Locate the cell with the specified text and output its (x, y) center coordinate. 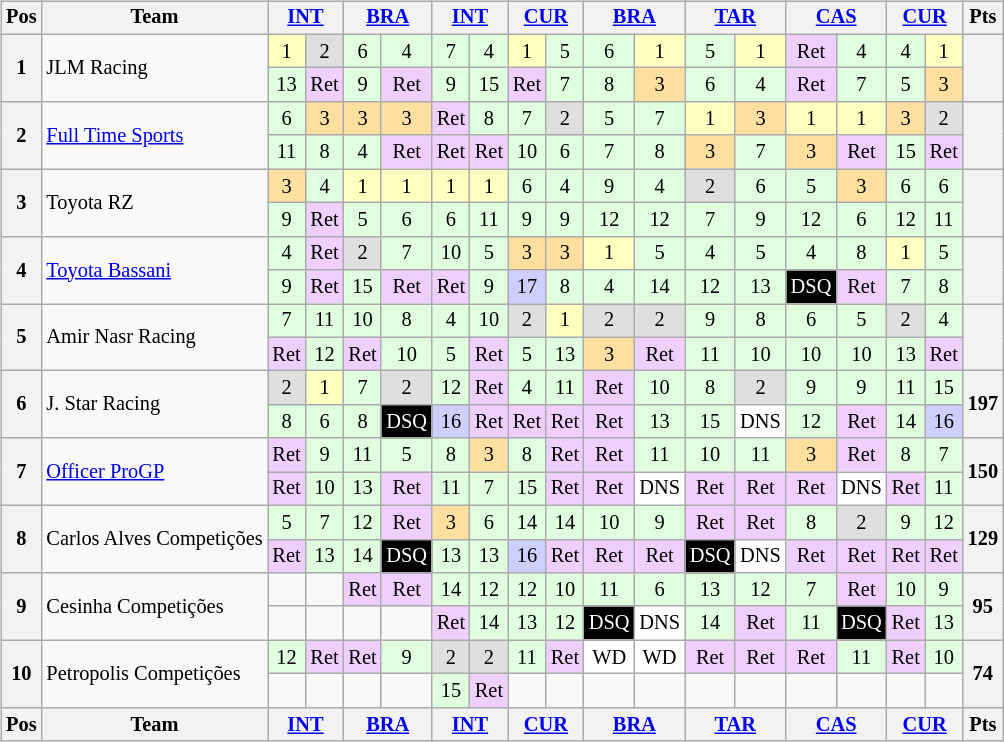
J. Star Racing (154, 404)
Amir Nasr Racing (154, 338)
Cesinha Competições (154, 606)
Carlos Alves Competições (154, 538)
129 (983, 538)
Full Time Sports (154, 136)
95 (983, 606)
150 (983, 472)
74 (983, 674)
Officer ProGP (154, 472)
Toyota Bassani (154, 270)
17 (527, 287)
JLM Racing (154, 68)
197 (983, 404)
Toyota RZ (154, 202)
Petropolis Competições (154, 674)
